Determine the [X, Y] coordinate at the center of the cell enclosing the given text.  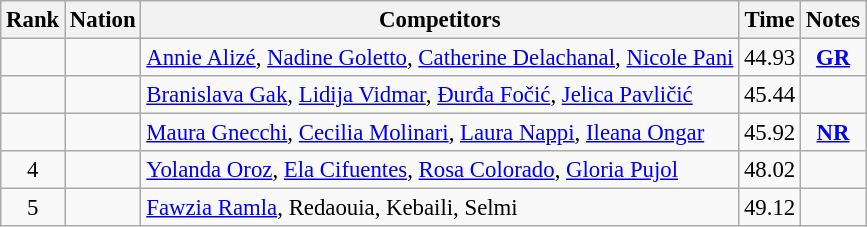
GR [834, 58]
44.93 [770, 58]
Time [770, 20]
4 [33, 170]
45.92 [770, 133]
Competitors [440, 20]
Branislava Gak, Lidija Vidmar, Đurđa Fočić, Jelica Pavličić [440, 95]
Annie Alizé, Nadine Goletto, Catherine Delachanal, Nicole Pani [440, 58]
Nation [103, 20]
Maura Gnecchi, Cecilia Molinari, Laura Nappi, Ileana Ongar [440, 133]
45.44 [770, 95]
NR [834, 133]
Notes [834, 20]
49.12 [770, 208]
Fawzia Ramla, Redaouia, Kebaili, Selmi [440, 208]
48.02 [770, 170]
5 [33, 208]
Yolanda Oroz, Ela Cifuentes, Rosa Colorado, Gloria Pujol [440, 170]
Rank [33, 20]
